Scan for the cell matching the given text and deliver its (X, Y) coordinate at center. 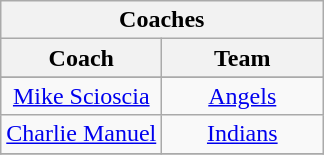
Charlie Manuel (82, 134)
Mike Scioscia (82, 96)
Indians (242, 134)
Coach (82, 58)
Angels (242, 96)
Coaches (162, 20)
Team (242, 58)
